Locate the cell with the specified text and output its [x, y] center coordinate. 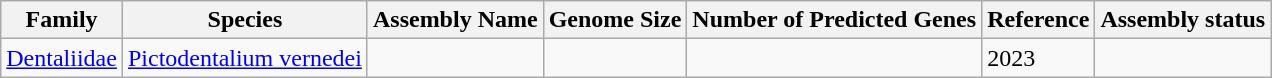
Reference [1038, 20]
Family [62, 20]
Assembly Name [455, 20]
Dentaliidae [62, 58]
Pictodentalium vernedei [244, 58]
Genome Size [615, 20]
Number of Predicted Genes [834, 20]
Species [244, 20]
Assembly status [1183, 20]
2023 [1038, 58]
